From the cell containing the given text, extract its center point as (X, Y) coordinate. 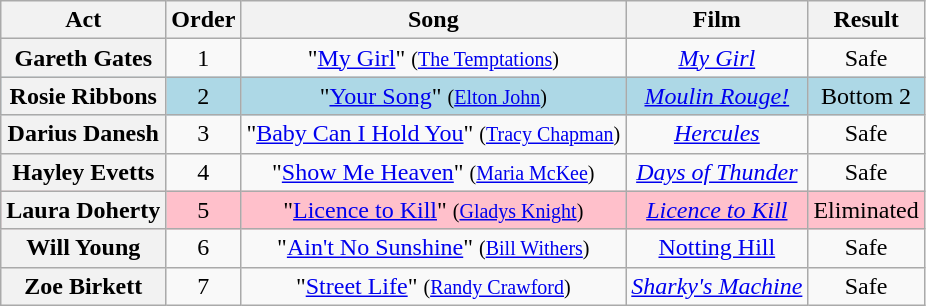
Act (84, 20)
3 (204, 134)
Laura Doherty (84, 210)
Eliminated (866, 210)
Gareth Gates (84, 58)
"Show Me Heaven" (Maria McKee) (434, 172)
Notting Hill (717, 248)
Zoe Birkett (84, 286)
Hayley Evetts (84, 172)
Licence to Kill (717, 210)
My Girl (717, 58)
"Ain't No Sunshine" (Bill Withers) (434, 248)
Moulin Rouge! (717, 96)
5 (204, 210)
Days of Thunder (717, 172)
7 (204, 286)
Film (717, 20)
4 (204, 172)
Sharky's Machine (717, 286)
Hercules (717, 134)
"My Girl" (The Temptations) (434, 58)
Darius Danesh (84, 134)
2 (204, 96)
Rosie Ribbons (84, 96)
"Your Song" (Elton John) (434, 96)
Result (866, 20)
Will Young (84, 248)
1 (204, 58)
Song (434, 20)
Bottom 2 (866, 96)
Order (204, 20)
"Licence to Kill" (Gladys Knight) (434, 210)
"Baby Can I Hold You" (Tracy Chapman) (434, 134)
6 (204, 248)
"Street Life" (Randy Crawford) (434, 286)
